Find where the given text appears and provide that cell's center as (x, y) coordinate. 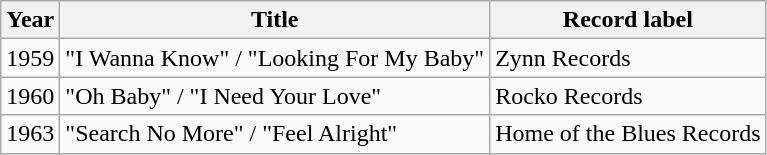
"I Wanna Know" / "Looking For My Baby" (275, 58)
Year (30, 20)
"Search No More" / "Feel Alright" (275, 134)
"Oh Baby" / "I Need Your Love" (275, 96)
Record label (628, 20)
1963 (30, 134)
Title (275, 20)
Rocko Records (628, 96)
1960 (30, 96)
Home of the Blues Records (628, 134)
1959 (30, 58)
Zynn Records (628, 58)
